Return the [X, Y] coordinate for the center point of the cell that contains the specified text.  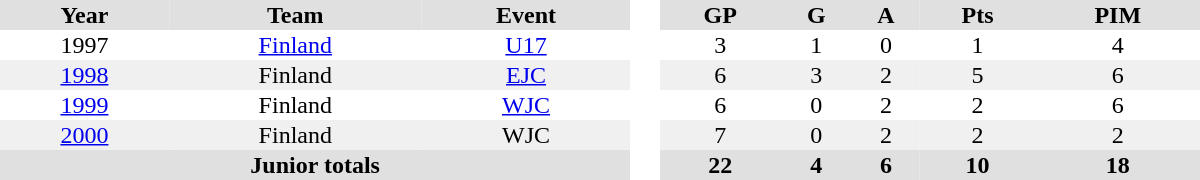
Pts [978, 15]
18 [1118, 165]
Year [84, 15]
2000 [84, 135]
U17 [526, 45]
22 [720, 165]
GP [720, 15]
1998 [84, 75]
1997 [84, 45]
7 [720, 135]
Junior totals [315, 165]
G [816, 15]
Team [296, 15]
EJC [526, 75]
5 [978, 75]
Event [526, 15]
10 [978, 165]
PIM [1118, 15]
A [886, 15]
1999 [84, 105]
